Return [X, Y] of the center of cell containing provided text 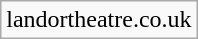
landortheatre.co.uk [99, 20]
